From the cell containing the given text, extract its center point as [x, y] coordinate. 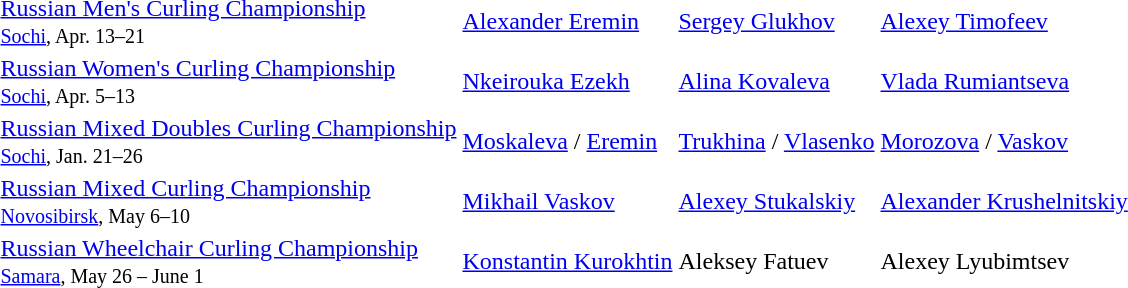
Moskaleva / Eremin [568, 142]
Nkeirouka Ezekh [568, 82]
Alina Kovaleva [776, 82]
Alexey Stukalskiy [776, 202]
Trukhina / Vlasenko [776, 142]
Mikhail Vaskov [568, 202]
